Provide the (x, y) coordinate of the cell's center where the given text is located.  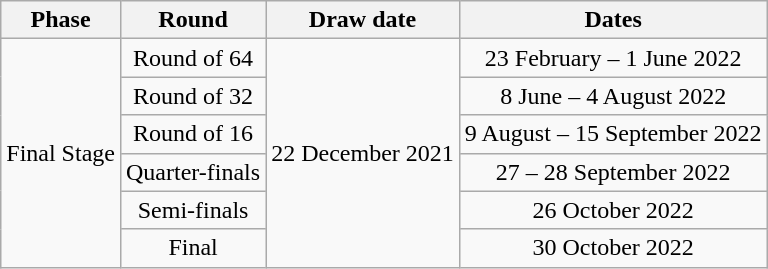
Dates (613, 20)
Round of 16 (192, 134)
9 August – 15 September 2022 (613, 134)
22 December 2021 (363, 153)
Phase (61, 20)
Quarter-finals (192, 172)
Final (192, 248)
Semi-finals (192, 210)
8 June – 4 August 2022 (613, 96)
Round of 32 (192, 96)
Round of 64 (192, 58)
23 February – 1 June 2022 (613, 58)
30 October 2022 (613, 248)
26 October 2022 (613, 210)
Round (192, 20)
Final Stage (61, 153)
Draw date (363, 20)
27 – 28 September 2022 (613, 172)
